Provide the [X, Y] coordinate of the cell's center where the given text is located.  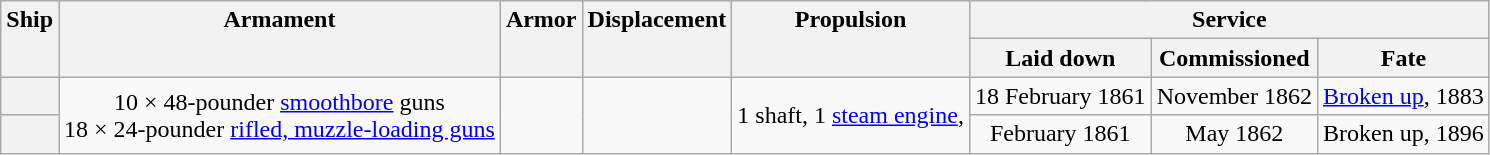
May 1862 [1234, 134]
Armor [541, 39]
1 shaft, 1 steam engine, [851, 115]
Broken up, 1883 [1404, 96]
Broken up, 1896 [1404, 134]
Armament [280, 39]
Laid down [1060, 58]
Commissioned [1234, 58]
Propulsion [851, 39]
February 1861 [1060, 134]
10 × 48-pounder smoothbore guns18 × 24-pounder rifled, muzzle-loading guns [280, 115]
18 February 1861 [1060, 96]
Service [1229, 20]
Displacement [657, 39]
Ship [30, 39]
November 1862 [1234, 96]
Fate [1404, 58]
